Provide the (X, Y) coordinate of the cell's center where the given text is located.  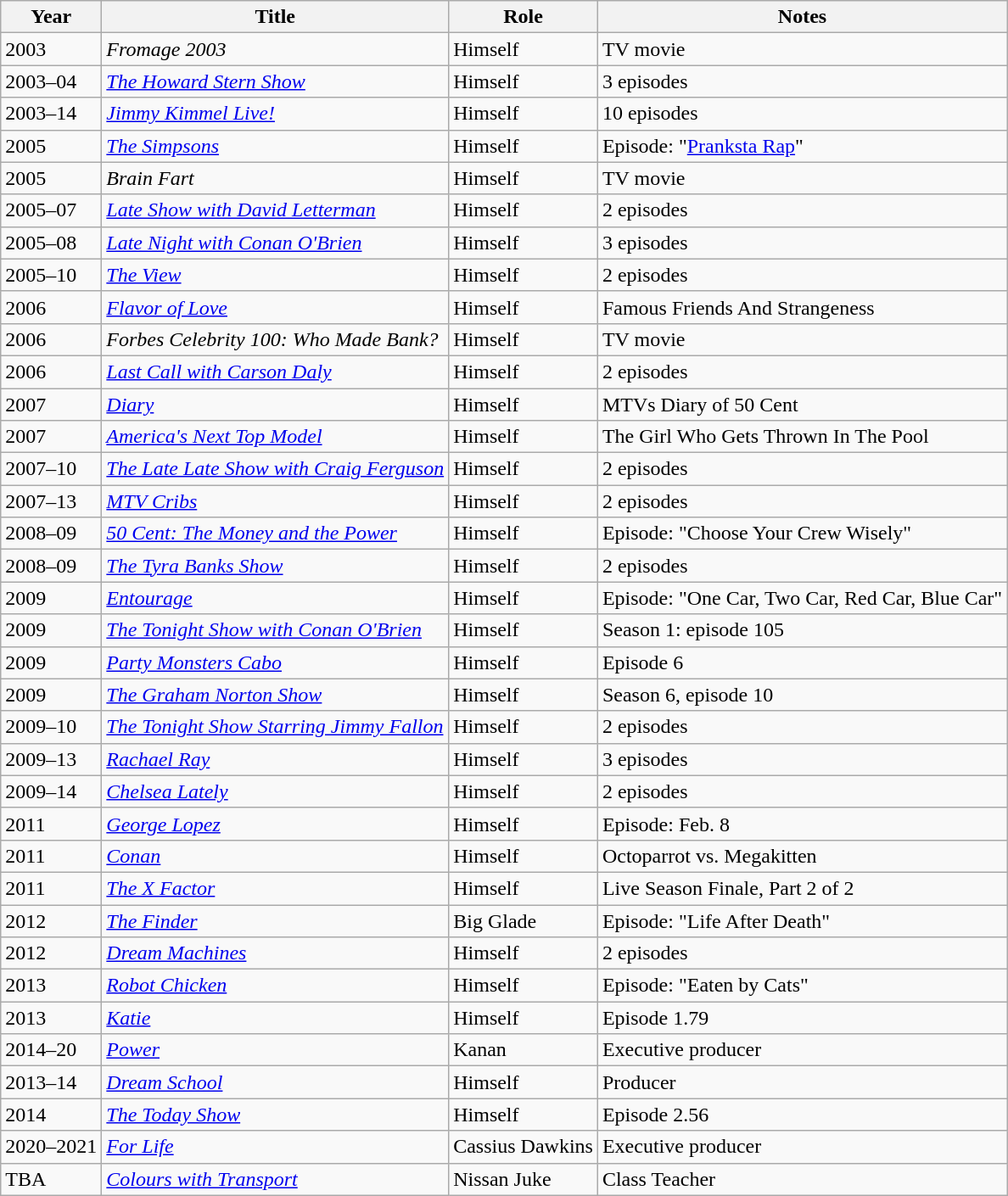
Kanan (524, 1050)
2003 (51, 49)
The Graham Norton Show (275, 695)
Jimmy Kimmel Live! (275, 114)
Katie (275, 1018)
The View (275, 275)
2005–10 (51, 275)
10 episodes (802, 114)
Octoparrot vs. Megakitten (802, 856)
Party Monsters Cabo (275, 662)
2003–14 (51, 114)
George Lopez (275, 824)
The Tonight Show with Conan O'Brien (275, 630)
Diary (275, 405)
2009–13 (51, 759)
Episode: "Life After Death" (802, 920)
2003–04 (51, 81)
Year (51, 17)
Big Glade (524, 920)
2014 (51, 1115)
Last Call with Carson Daly (275, 372)
Episode: "Eaten by Cats" (802, 986)
Episode: "Pranksta Rap" (802, 146)
The Today Show (275, 1115)
Chelsea Lately (275, 791)
Producer (802, 1082)
The Finder (275, 920)
Episode: "Choose Your Crew Wisely" (802, 534)
Title (275, 17)
The Howard Stern Show (275, 81)
America's Next Top Model (275, 437)
Dream Machines (275, 953)
Conan (275, 856)
Late Night with Conan O'Brien (275, 243)
Episode 1.79 (802, 1018)
2020–2021 (51, 1147)
Live Season Finale, Part 2 of 2 (802, 888)
Famous Friends And Strangeness (802, 307)
2007–10 (51, 469)
2005–08 (51, 243)
The Late Late Show with Craig Ferguson (275, 469)
Flavor of Love (275, 307)
For Life (275, 1147)
TBA (51, 1179)
The Tyra Banks Show (275, 566)
Episode 6 (802, 662)
Episode: Feb. 8 (802, 824)
The X Factor (275, 888)
Role (524, 17)
The Girl Who Gets Thrown In The Pool (802, 437)
2007–13 (51, 501)
Forbes Celebrity 100: Who Made Bank? (275, 339)
Season 6, episode 10 (802, 695)
Entourage (275, 598)
Season 1: episode 105 (802, 630)
2005–07 (51, 210)
2009–10 (51, 727)
2009–14 (51, 791)
Cassius Dawkins (524, 1147)
Brain Fart (275, 178)
Dream School (275, 1082)
Late Show with David Letterman (275, 210)
Fromage 2003 (275, 49)
Power (275, 1050)
50 Cent: The Money and the Power (275, 534)
2013–14 (51, 1082)
2014–20 (51, 1050)
Rachael Ray (275, 759)
Robot Chicken (275, 986)
The Tonight Show Starring Jimmy Fallon (275, 727)
Class Teacher (802, 1179)
Nissan Juke (524, 1179)
Notes (802, 17)
The Simpsons (275, 146)
MTV Cribs (275, 501)
Episode: "One Car, Two Car, Red Car, Blue Car" (802, 598)
Colours with Transport (275, 1179)
MTVs Diary of 50 Cent (802, 405)
Episode 2.56 (802, 1115)
